Pinpoint the cell where the given text exists, returning its (x, y) midpoint coordinate. 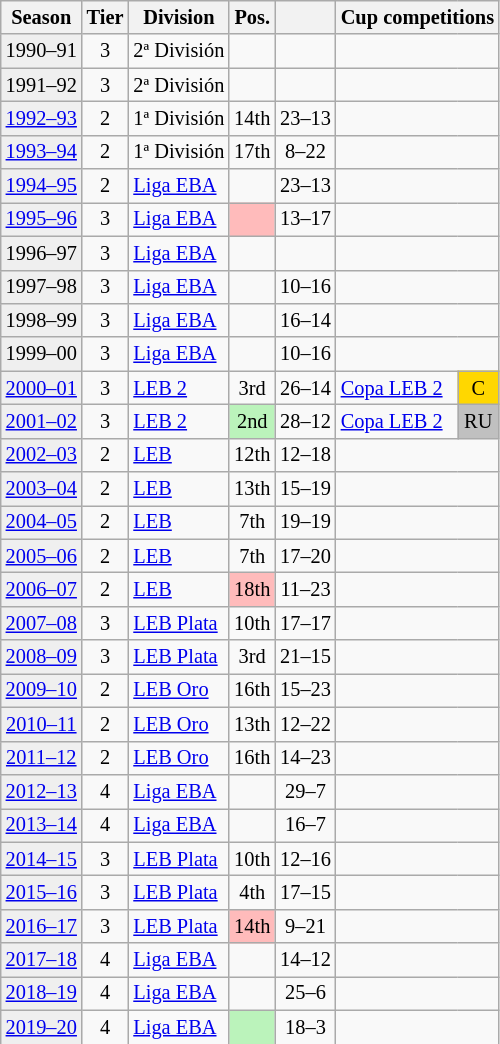
2018–19 (42, 993)
2001–02 (42, 421)
2016–17 (42, 926)
29–7 (306, 791)
2005–06 (42, 556)
21–15 (306, 657)
2002–03 (42, 455)
18–3 (306, 1027)
1992–93 (42, 118)
15–19 (306, 489)
14–12 (306, 960)
2010–11 (42, 724)
2017–18 (42, 960)
Season (42, 17)
1990–91 (42, 51)
16–7 (306, 825)
1997–98 (42, 287)
2000–01 (42, 388)
1993–94 (42, 152)
8–22 (306, 152)
16–14 (306, 320)
28–12 (306, 421)
1994–95 (42, 186)
1999–00 (42, 354)
2014–15 (42, 859)
11–23 (306, 589)
2013–14 (42, 825)
12th (252, 455)
2009–10 (42, 690)
12–16 (306, 859)
17–20 (306, 556)
2004–05 (42, 522)
Division (178, 17)
18th (252, 589)
2011–12 (42, 758)
2008–09 (42, 657)
2006–07 (42, 589)
RU (478, 421)
17–15 (306, 892)
4th (252, 892)
15–23 (306, 690)
Tier (106, 17)
1991–92 (42, 85)
Pos. (252, 17)
12–22 (306, 724)
26–14 (306, 388)
13–17 (306, 219)
2015–16 (42, 892)
1996–97 (42, 253)
Cup competitions (418, 17)
2nd (252, 421)
14–23 (306, 758)
12–18 (306, 455)
2003–04 (42, 489)
17th (252, 152)
2007–08 (42, 623)
2012–13 (42, 791)
2019–20 (42, 1027)
C (478, 388)
1998–99 (42, 320)
19–19 (306, 522)
25–6 (306, 993)
1995–96 (42, 219)
9–21 (306, 926)
17–17 (306, 623)
